Return the (x, y) coordinate for the center point of the cell that contains the specified text.  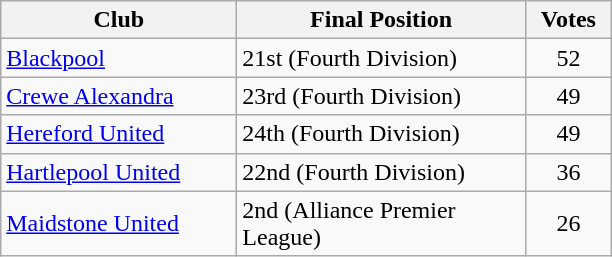
21st (Fourth Division) (382, 58)
Blackpool (119, 58)
36 (568, 172)
26 (568, 224)
23rd (Fourth Division) (382, 96)
52 (568, 58)
Hartlepool United (119, 172)
Final Position (382, 20)
Maidstone United (119, 224)
Votes (568, 20)
24th (Fourth Division) (382, 134)
2nd (Alliance Premier League) (382, 224)
22nd (Fourth Division) (382, 172)
Club (119, 20)
Hereford United (119, 134)
Crewe Alexandra (119, 96)
